Return the [x, y] coordinate for the center point of the cell that contains the specified text.  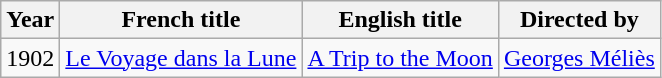
Georges Méliès [579, 58]
French title [181, 20]
English title [400, 20]
Le Voyage dans la Lune [181, 58]
Year [30, 20]
A Trip to the Moon [400, 58]
1902 [30, 58]
Directed by [579, 20]
